Provide the [X, Y] coordinate of the cell's center where the given text is located.  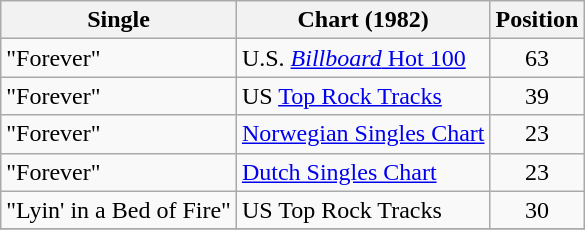
30 [537, 210]
Single [119, 20]
Position [537, 20]
63 [537, 58]
U.S. Billboard Hot 100 [363, 58]
"Lyin' in a Bed of Fire" [119, 210]
Dutch Singles Chart [363, 172]
Norwegian Singles Chart [363, 134]
39 [537, 96]
Chart (1982) [363, 20]
